Locate the cell with the specified text and output its [X, Y] center coordinate. 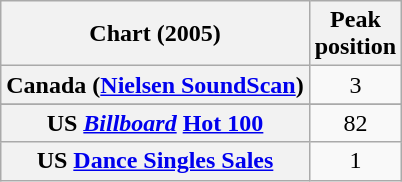
US Billboard Hot 100 [155, 123]
3 [355, 85]
US Dance Singles Sales [155, 161]
82 [355, 123]
Peakposition [355, 34]
Canada (Nielsen SoundScan) [155, 85]
Chart (2005) [155, 34]
1 [355, 161]
